Pinpoint the cell where the given text exists, returning its (X, Y) midpoint coordinate. 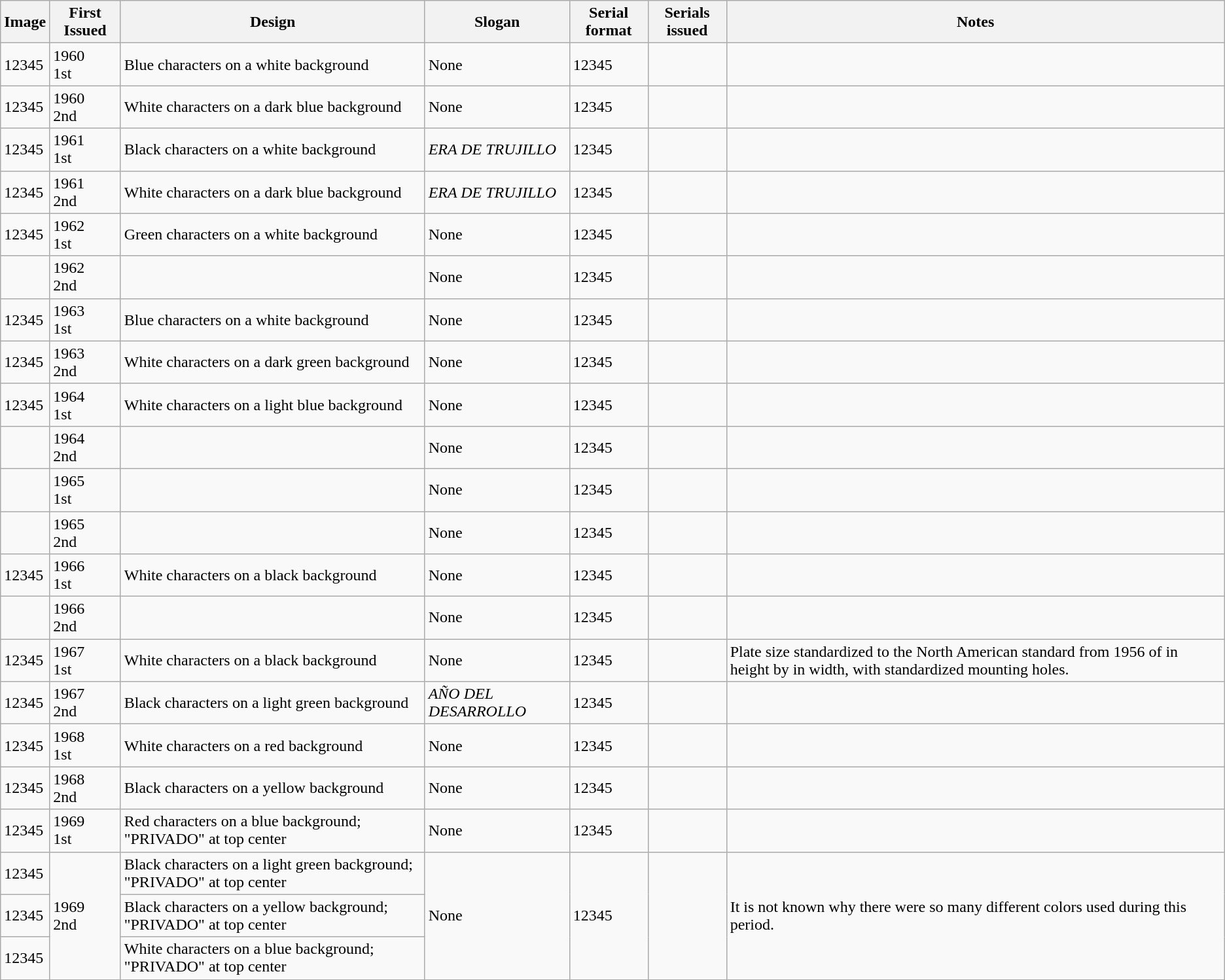
19672nd (85, 703)
White characters on a dark green background (272, 362)
Notes (975, 22)
Black characters on a light green background (272, 703)
First Issued (85, 22)
19681st (85, 746)
19641st (85, 404)
Image (25, 22)
19611st (85, 149)
19671st (85, 661)
Plate size standardized to the North American standard from 1956 of in height by in width, with standardized mounting holes. (975, 661)
White characters on a red background (272, 746)
AÑO DEL DESARROLLO (497, 703)
White characters on a blue background; "PRIVADO" at top center (272, 958)
19682nd (85, 788)
19642nd (85, 447)
Black characters on a light green background; "PRIVADO" at top center (272, 873)
19691st (85, 831)
19621st (85, 234)
19692nd (85, 916)
Black characters on a yellow background; "PRIVADO" at top center (272, 916)
19632nd (85, 362)
Green characters on a white background (272, 234)
19652nd (85, 533)
Red characters on a blue background; "PRIVADO" at top center (272, 831)
Serials issued (687, 22)
Slogan (497, 22)
19661st (85, 576)
Design (272, 22)
19651st (85, 489)
19612nd (85, 192)
It is not known why there were so many different colors used during this period. (975, 916)
White characters on a light blue background (272, 404)
19601st (85, 64)
19631st (85, 319)
19622nd (85, 277)
19602nd (85, 107)
Black characters on a yellow background (272, 788)
19662nd (85, 618)
Black characters on a white background (272, 149)
Serial format (609, 22)
